Determine the (X, Y) coordinate at the center of the cell enclosing the given text.  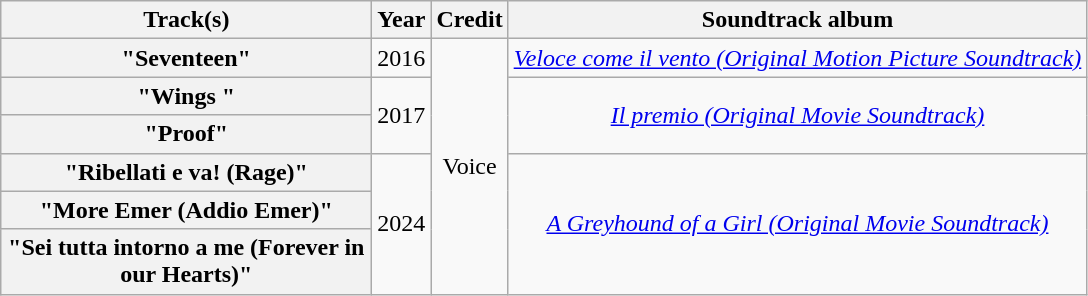
"Proof" (186, 134)
2024 (402, 224)
Veloce come il vento (Original Motion Picture Soundtrack) (798, 58)
2016 (402, 58)
2017 (402, 115)
"Ribellati e va! (Rage)" (186, 172)
"Wings " (186, 96)
Soundtrack album (798, 20)
A Greyhound of a Girl (Original Movie Soundtrack) (798, 224)
Track(s) (186, 20)
Year (402, 20)
Voice (470, 166)
Credit (470, 20)
"Sei tutta intorno a me (Forever in our Hearts)" (186, 262)
"More Emer (Addio Emer)" (186, 210)
"Seventeen" (186, 58)
Il premio (Original Movie Soundtrack) (798, 115)
